Find where the given text appears and provide that cell's center as (X, Y) coordinate. 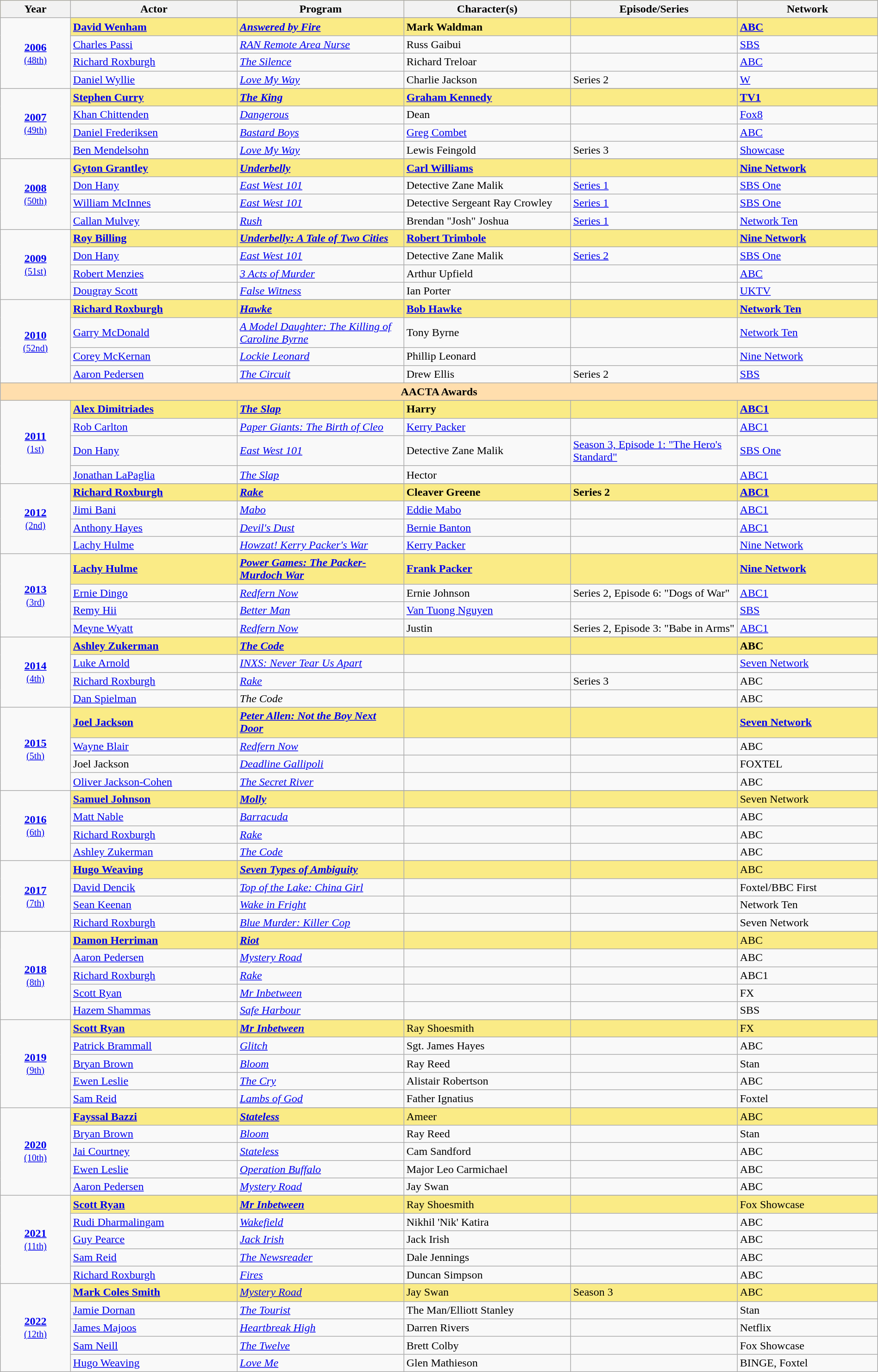
Greg Combet (487, 132)
Daniel Wyllie (154, 80)
Cam Sandford (487, 1152)
Guy Pearce (154, 1240)
Episode/Series (654, 9)
2009(51st) (36, 265)
2010(52nd) (36, 342)
Robert Menzies (154, 274)
James Majoos (154, 1328)
Better Man (320, 611)
Harry (487, 409)
Meyne Wyatt (154, 628)
Series 2, Episode 6: "Dogs of War" (654, 593)
Season 3 (654, 1292)
Charlie Jackson (487, 80)
3 Acts of Murder (320, 274)
Ian Porter (487, 291)
INXS: Never Tear Us Apart (320, 663)
Luke Arnold (154, 663)
Khan Chittenden (154, 115)
Graham Kennedy (487, 97)
Ben Mendelsohn (154, 150)
Top of the Lake: China Girl (320, 887)
Garry McDonald (154, 332)
Network (808, 9)
Matt Nable (154, 817)
Oliver Jackson-Cohen (154, 781)
Russ Gaibui (487, 44)
The Newsreader (320, 1257)
Ameer (487, 1116)
Arthur Upfield (487, 274)
Safe Harbour (320, 1010)
Corey McKernan (154, 356)
Jamie Dornan (154, 1310)
Answered by Fire (320, 27)
Dale Jennings (487, 1257)
A Model Daughter: The Killing of Caroline Byrne (320, 332)
David Dencik (154, 887)
Wayne Blair (154, 746)
Daniel Frederiksen (154, 132)
Jimi Bani (154, 510)
Blue Murder: Killer Cop (320, 923)
Glen Mathieson (487, 1363)
David Wenham (154, 27)
Mark Coles Smith (154, 1292)
Love Me (320, 1363)
Darren Rivers (487, 1328)
Ernie Dingo (154, 593)
Dan Spielman (154, 698)
Sean Keenan (154, 905)
Jonathan LaPaglia (154, 474)
2006(48th) (36, 53)
UKTV (808, 291)
Underbelly: A Tale of Two Cities (320, 238)
2020(10th) (36, 1151)
2011(1st) (36, 442)
Year (36, 9)
The Cry (320, 1081)
Anthony Hayes (154, 527)
Roy Billing (154, 238)
Cleaver Greene (487, 492)
Sgt. James Hayes (487, 1046)
Rob Carlton (154, 427)
2017(7th) (36, 896)
Fayssal Bazzi (154, 1116)
2019(9th) (36, 1063)
AACTA Awards (439, 392)
Underbelly (320, 168)
Lewis Feingold (487, 150)
Gyton Grantley (154, 168)
Remy Hii (154, 611)
2008(50th) (36, 194)
Lockie Leonard (320, 356)
Callan Mulvey (154, 221)
2022(12th) (36, 1328)
Dougray Scott (154, 291)
Nikhil 'Nik' Katira (487, 1222)
Fires (320, 1275)
Frank Packer (487, 569)
2015(5th) (36, 749)
Dangerous (320, 115)
Bob Hawke (487, 309)
2018(8th) (36, 975)
W (808, 80)
Alistair Robertson (487, 1081)
Peter Allen: Not the Boy Next Door (320, 722)
2012(2nd) (36, 518)
Dean (487, 115)
William McInnes (154, 203)
RAN Remote Area Nurse (320, 44)
The Secret River (320, 781)
Major Leo Carmichael (487, 1169)
Series 2, Episode 3: "Babe in Arms" (654, 628)
TV1 (808, 97)
Drew Ellis (487, 374)
Heartbreak High (320, 1328)
Father Ignatius (487, 1098)
Patrick Brammall (154, 1046)
Hawke (320, 309)
Damon Herriman (154, 940)
Wakefield (320, 1222)
BINGE, Foxtel (808, 1363)
2014(4th) (36, 672)
Foxtel/BBC First (808, 887)
Charles Passi (154, 44)
2013(3rd) (36, 595)
Riot (320, 940)
Power Games: The Packer-Murdoch War (320, 569)
Samuel Johnson (154, 799)
Rush (320, 221)
Justin (487, 628)
The Silence (320, 62)
Character(s) (487, 9)
Fox8 (808, 115)
The Tourist (320, 1310)
Showcase (808, 150)
Hector (487, 474)
Sam Neill (154, 1345)
Wake in Fright (320, 905)
Robert Trimbole (487, 238)
Molly (320, 799)
Foxtel (808, 1098)
Season 3, Episode 1: "The Hero's Standard" (654, 451)
Richard Treloar (487, 62)
The Man/Elliott Stanley (487, 1310)
Mark Waldman (487, 27)
Ernie Johnson (487, 593)
Bastard Boys (320, 132)
Jai Courtney (154, 1152)
Program (320, 9)
Duncan Simpson (487, 1275)
Alex Dimitriades (154, 409)
Phillip Leonard (487, 356)
2007(49th) (36, 124)
2016(6th) (36, 825)
The Circuit (320, 374)
Netflix (808, 1328)
Tony Byrne (487, 332)
Paper Giants: The Birth of Cleo (320, 427)
Carl Williams (487, 168)
Brett Colby (487, 1345)
Seven Types of Ambiguity (320, 870)
2021(11th) (36, 1240)
Devil's Dust (320, 527)
Barracuda (320, 817)
Glitch (320, 1046)
Hazem Shammas (154, 1010)
Eddie Mabo (487, 510)
Operation Buffalo (320, 1169)
Bernie Banton (487, 527)
Lambs of God (320, 1098)
Mabo (320, 510)
Rudi Dharmalingam (154, 1222)
Deadline Gallipoli (320, 764)
Actor (154, 9)
FOXTEL (808, 764)
Brendan "Josh" Joshua (487, 221)
Stephen Curry (154, 97)
Howzat! Kerry Packer's War (320, 545)
The Twelve (320, 1345)
The King (320, 97)
False Witness (320, 291)
Detective Sergeant Ray Crowley (487, 203)
Van Tuong Nguyen (487, 611)
